Scan for the cell matching the given text and deliver its (x, y) coordinate at center. 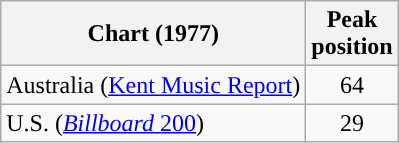
U.S. (Billboard 200) (154, 123)
Chart (1977) (154, 34)
Peakposition (352, 34)
29 (352, 123)
64 (352, 85)
Australia (Kent Music Report) (154, 85)
